Output the [X, Y] coordinate of the center of the cell containing the given text.  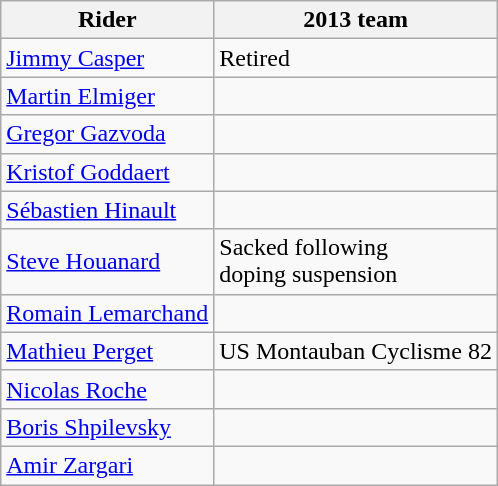
US Montauban Cyclisme 82 [356, 351]
Sébastien Hinault [108, 210]
Retired [356, 58]
Rider [108, 20]
Jimmy Casper [108, 58]
Mathieu Perget [108, 351]
Gregor Gazvoda [108, 134]
Kristof Goddaert [108, 172]
Sacked followingdoping suspension [356, 262]
Boris Shpilevsky [108, 427]
Amir Zargari [108, 465]
Steve Houanard [108, 262]
Romain Lemarchand [108, 313]
2013 team [356, 20]
Martin Elmiger [108, 96]
Nicolas Roche [108, 389]
